Extract the (x, y) coordinate from the center of the cell holding the provided text.  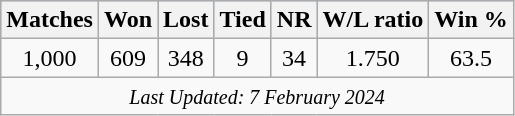
63.5 (472, 58)
Last Updated: 7 February 2024 (258, 96)
9 (242, 58)
Tied (242, 20)
Lost (186, 20)
1,000 (50, 58)
Matches (50, 20)
609 (128, 58)
348 (186, 58)
Won (128, 20)
1.750 (373, 58)
34 (294, 58)
NR (294, 20)
W/L ratio (373, 20)
Win % (472, 20)
